Determine the (x, y) coordinate at the center of the cell enclosing the given text.  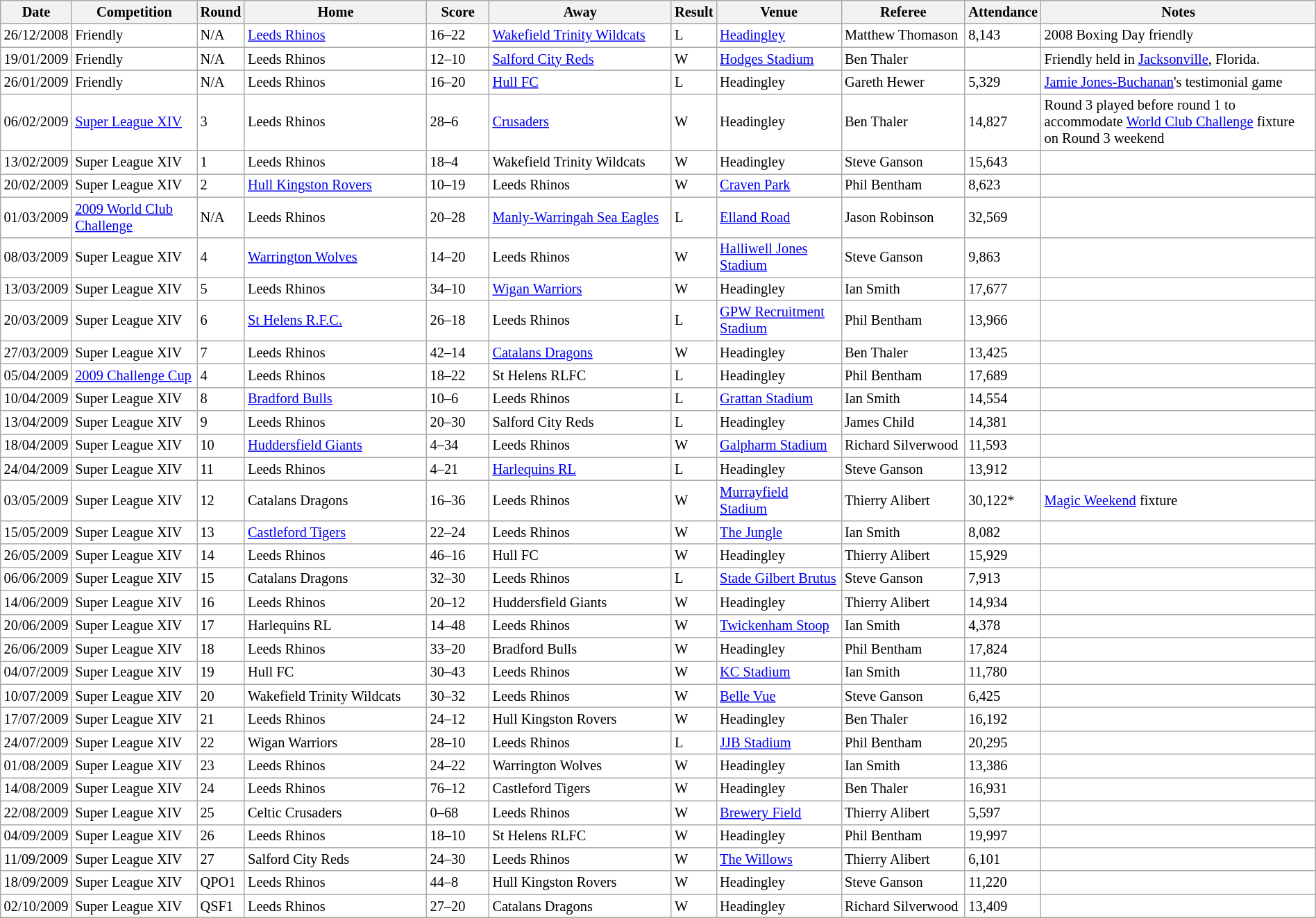
6 (221, 321)
30,122* (1002, 500)
6,101 (1002, 859)
13/03/2009 (36, 289)
5,329 (1002, 82)
KC Stadium (779, 672)
25 (221, 813)
24–12 (458, 719)
QPO1 (221, 883)
46–16 (458, 556)
Halliwell Jones Stadium (779, 257)
28–10 (458, 742)
Round 3 played before round 1 to accommodate World Club Challenge fixture on Round 3 weekend (1179, 122)
4–34 (458, 445)
01/08/2009 (36, 766)
13,425 (1002, 352)
33–20 (458, 649)
30–43 (458, 672)
4,378 (1002, 626)
GPW Recruitment Stadium (779, 321)
22/08/2009 (36, 813)
06/02/2009 (36, 122)
2009 Challenge Cup (134, 375)
13/02/2009 (36, 162)
13,966 (1002, 321)
34–10 (458, 289)
Manly-Warringah Sea Eagles (580, 217)
The Jungle (779, 532)
14/08/2009 (36, 789)
27–20 (458, 906)
16 (221, 602)
16–20 (458, 82)
Notes (1179, 12)
Belle Vue (779, 696)
7 (221, 352)
Result (694, 12)
76–12 (458, 789)
04/09/2009 (36, 836)
Attendance (1002, 12)
Jason Robinson (903, 217)
14,934 (1002, 602)
24/04/2009 (36, 469)
13,409 (1002, 906)
26 (221, 836)
26/12/2008 (36, 35)
Round (221, 12)
14,827 (1002, 122)
11 (221, 469)
James Child (903, 423)
16,931 (1002, 789)
24 (221, 789)
Twickenham Stoop (779, 626)
32,569 (1002, 217)
18–10 (458, 836)
10/07/2009 (36, 696)
17/07/2009 (36, 719)
15,929 (1002, 556)
27/03/2009 (36, 352)
Grattan Stadium (779, 399)
26/06/2009 (36, 649)
14–48 (458, 626)
0–68 (458, 813)
17,824 (1002, 649)
11,593 (1002, 445)
Home (335, 12)
4–21 (458, 469)
18 (221, 649)
8 (221, 399)
20–30 (458, 423)
Away (580, 12)
14,554 (1002, 399)
13/04/2009 (36, 423)
02/10/2009 (36, 906)
05/04/2009 (36, 375)
5 (221, 289)
1 (221, 162)
20,295 (1002, 742)
17 (221, 626)
10–19 (458, 185)
27 (221, 859)
The Willows (779, 859)
Score (458, 12)
13,386 (1002, 766)
Murrayfield Stadium (779, 500)
16–22 (458, 35)
20–28 (458, 217)
8,082 (1002, 532)
Competition (134, 12)
23 (221, 766)
19/01/2009 (36, 59)
22 (221, 742)
18–4 (458, 162)
14,381 (1002, 423)
6,425 (1002, 696)
2009 World Club Challenge (134, 217)
19 (221, 672)
24–30 (458, 859)
Matthew Thomason (903, 35)
17,677 (1002, 289)
Craven Park (779, 185)
12 (221, 500)
10 (221, 445)
19,997 (1002, 836)
08/03/2009 (36, 257)
Date (36, 12)
22–24 (458, 532)
18/04/2009 (36, 445)
8,623 (1002, 185)
9,863 (1002, 257)
21 (221, 719)
17,689 (1002, 375)
8,143 (1002, 35)
Friendly held in Jacksonville, Florida. (1179, 59)
11/09/2009 (36, 859)
20/03/2009 (36, 321)
Jamie Jones-Buchanan's testimonial game (1179, 82)
20/02/2009 (36, 185)
18–22 (458, 375)
Brewery Field (779, 813)
Venue (779, 12)
03/05/2009 (36, 500)
5,597 (1002, 813)
3 (221, 122)
Gareth Hewer (903, 82)
30–32 (458, 696)
18/09/2009 (36, 883)
Magic Weekend fixture (1179, 500)
24–22 (458, 766)
Celtic Crusaders (335, 813)
26/05/2009 (36, 556)
28–6 (458, 122)
Hodges Stadium (779, 59)
10/04/2009 (36, 399)
14 (221, 556)
Galpharm Stadium (779, 445)
2 (221, 185)
26/01/2009 (36, 82)
15/05/2009 (36, 532)
9 (221, 423)
06/06/2009 (36, 579)
44–8 (458, 883)
20–12 (458, 602)
15,643 (1002, 162)
42–14 (458, 352)
32–30 (458, 579)
11,220 (1002, 883)
20 (221, 696)
26–18 (458, 321)
JJB Stadium (779, 742)
7,913 (1002, 579)
Stade Gilbert Brutus (779, 579)
14–20 (458, 257)
16–36 (458, 500)
12–10 (458, 59)
Referee (903, 12)
20/06/2009 (36, 626)
Crusaders (580, 122)
St Helens R.F.C. (335, 321)
14/06/2009 (36, 602)
11,780 (1002, 672)
24/07/2009 (36, 742)
QSF1 (221, 906)
16,192 (1002, 719)
13,912 (1002, 469)
13 (221, 532)
Elland Road (779, 217)
15 (221, 579)
10–6 (458, 399)
01/03/2009 (36, 217)
04/07/2009 (36, 672)
2008 Boxing Day friendly (1179, 35)
